Determine the [X, Y] coordinate at the center of the cell enclosing the given text.  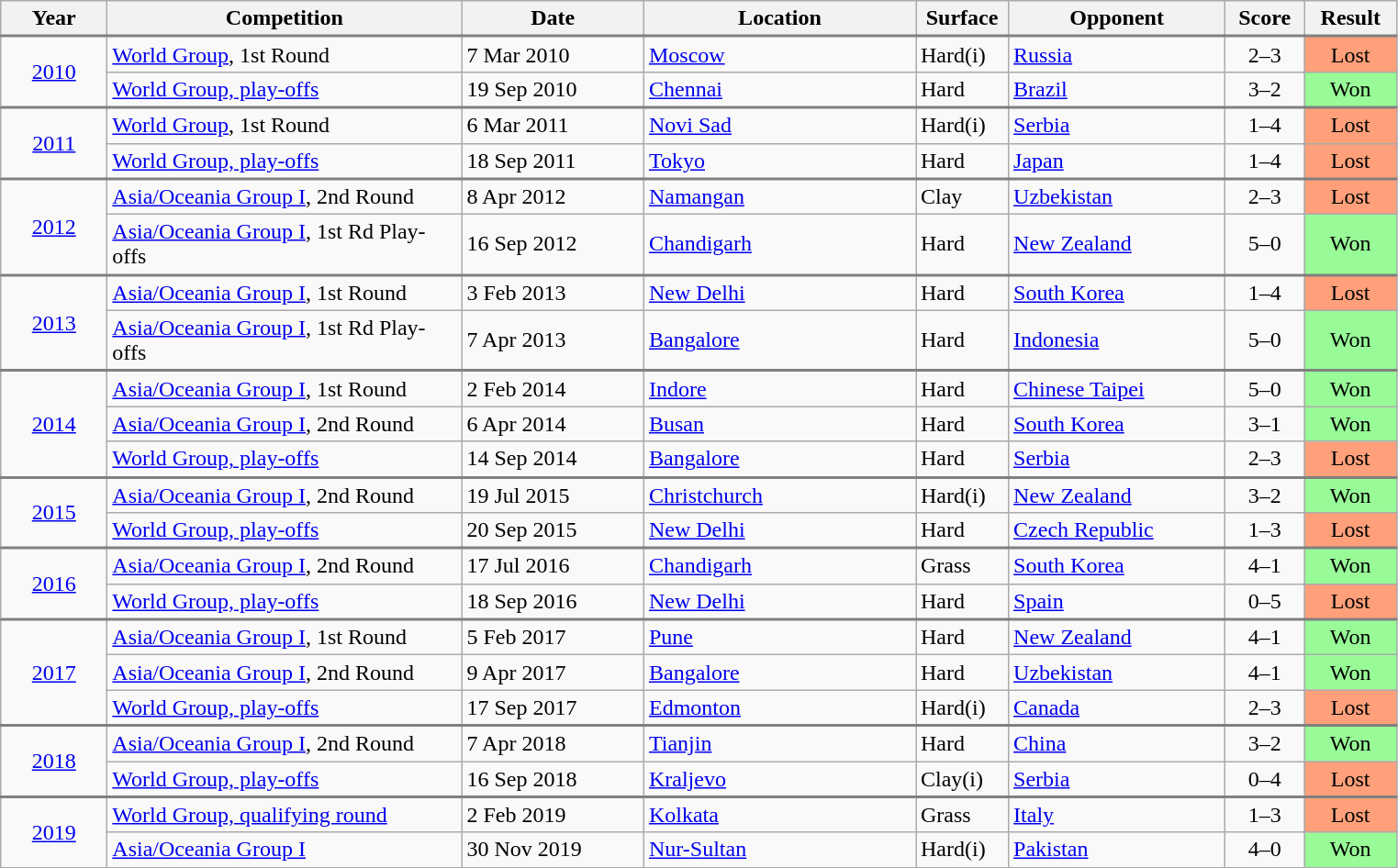
Pakistan [1117, 850]
16 Sep 2018 [553, 780]
2012 [54, 228]
Russia [1117, 55]
3 Feb 2013 [553, 292]
7 Apr 2018 [553, 743]
3–1 [1265, 424]
Chennai [779, 90]
0–5 [1265, 602]
7 Apr 2013 [553, 340]
Competition [285, 18]
Pune [779, 637]
2017 [54, 673]
Tianjin [779, 743]
Score [1265, 18]
2 Feb 2014 [553, 389]
Location [779, 18]
Result [1351, 18]
World Group, qualifying round [285, 815]
Edmonton [779, 708]
Italy [1117, 815]
2011 [54, 143]
Canada [1117, 708]
14 Sep 2014 [553, 459]
Clay(i) [962, 780]
4–0 [1265, 850]
China [1117, 743]
Surface [962, 18]
7 Mar 2010 [553, 55]
Busan [779, 424]
2015 [54, 513]
Year [54, 18]
Kolkata [779, 815]
Opponent [1117, 18]
2016 [54, 584]
8 Apr 2012 [553, 196]
Moscow [779, 55]
6 Apr 2014 [553, 424]
Tokyo [779, 161]
16 Sep 2012 [553, 245]
5 Feb 2017 [553, 637]
19 Sep 2010 [553, 90]
Japan [1117, 161]
6 Mar 2011 [553, 125]
2019 [54, 831]
Christchurch [779, 495]
Namangan [779, 196]
2013 [54, 323]
Asia/Oceania Group I [285, 850]
0–4 [1265, 780]
2 Feb 2019 [553, 815]
17 Jul 2016 [553, 565]
Nur-Sultan [779, 850]
2010 [54, 72]
Brazil [1117, 90]
Czech Republic [1117, 530]
30 Nov 2019 [553, 850]
9 Apr 2017 [553, 673]
20 Sep 2015 [553, 530]
Indore [779, 389]
19 Jul 2015 [553, 495]
Clay [962, 196]
18 Sep 2016 [553, 602]
18 Sep 2011 [553, 161]
Spain [1117, 602]
Date [553, 18]
Kraljevo [779, 780]
2014 [54, 424]
17 Sep 2017 [553, 708]
Novi Sad [779, 125]
Indonesia [1117, 340]
2018 [54, 762]
Chinese Taipei [1117, 389]
